Scan for the cell matching the given text and deliver its (x, y) coordinate at center. 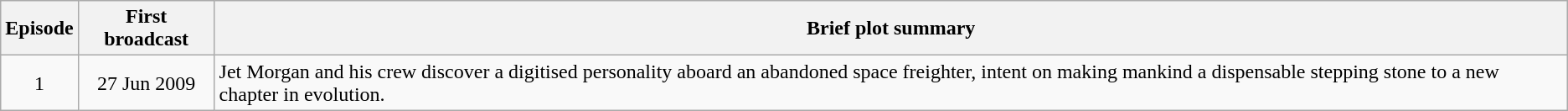
Episode (39, 29)
1 (39, 82)
27 Jun 2009 (146, 82)
Brief plot summary (891, 29)
First broadcast (146, 29)
